Detect which cell encompasses the target text, then output its (X, Y) center coordinate. 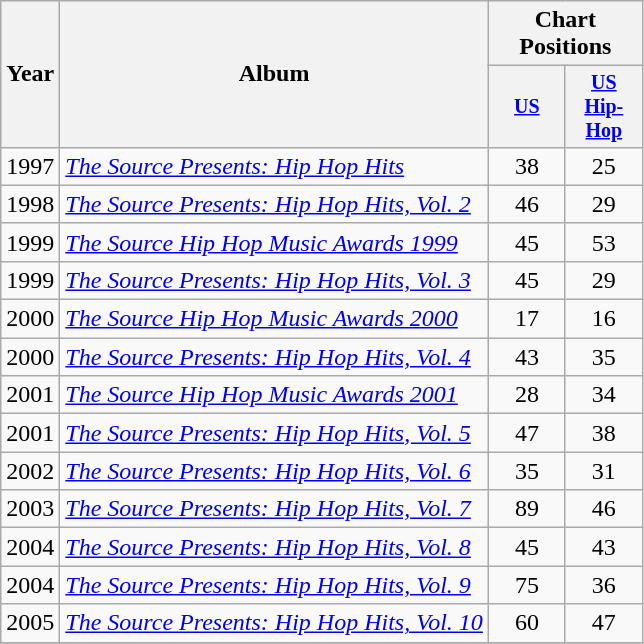
16 (604, 319)
The Source Hip Hop Music Awards 2000 (274, 319)
75 (526, 585)
The Source Presents: Hip Hop Hits, Vol. 9 (274, 585)
Chart Positions (565, 34)
2002 (30, 471)
The Source Presents: Hip Hop Hits, Vol. 5 (274, 433)
25 (604, 166)
31 (604, 471)
Year (30, 74)
The Source Presents: Hip Hop Hits, Vol. 6 (274, 471)
53 (604, 242)
Album (274, 74)
The Source Presents: Hip Hop Hits, Vol. 4 (274, 357)
The Source Presents: Hip Hop Hits (274, 166)
The Source Hip Hop Music Awards 2001 (274, 395)
The Source Presents: Hip Hop Hits, Vol. 10 (274, 623)
The Source Hip Hop Music Awards 1999 (274, 242)
The Source Presents: Hip Hop Hits, Vol. 3 (274, 280)
89 (526, 509)
2005 (30, 623)
60 (526, 623)
US (526, 106)
28 (526, 395)
The Source Presents: Hip Hop Hits, Vol. 8 (274, 547)
1998 (30, 204)
17 (526, 319)
The Source Presents: Hip Hop Hits, Vol. 7 (274, 509)
1997 (30, 166)
US Hip-Hop (604, 106)
36 (604, 585)
34 (604, 395)
2003 (30, 509)
The Source Presents: Hip Hop Hits, Vol. 2 (274, 204)
